Detect which cell encompasses the target text, then output its (x, y) center coordinate. 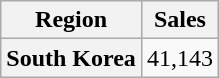
Sales (180, 20)
Region (72, 20)
41,143 (180, 58)
South Korea (72, 58)
